For the text-containing cell, return its midpoint in (X, Y) coordinate format. 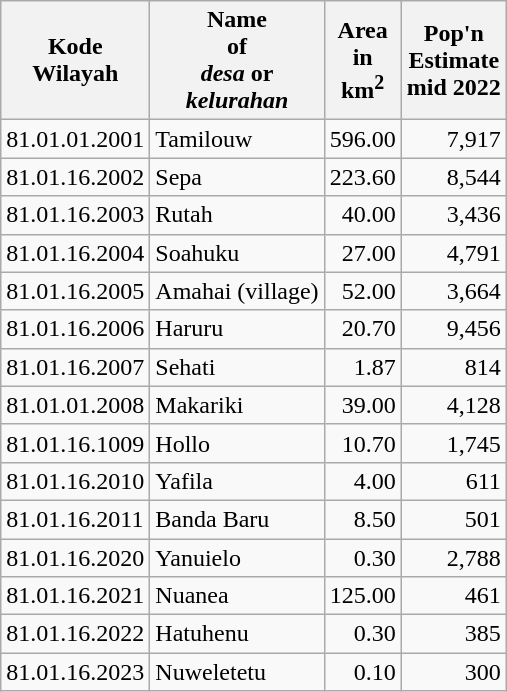
596.00 (362, 139)
8.50 (362, 519)
81.01.01.2001 (76, 139)
Pop'nEstimatemid 2022 (454, 60)
81.01.16.2010 (76, 481)
81.01.16.1009 (76, 443)
Makariki (237, 405)
814 (454, 367)
Kode Wilayah (76, 60)
223.60 (362, 177)
20.70 (362, 329)
81.01.16.2002 (76, 177)
125.00 (362, 596)
7,917 (454, 139)
Tamilouw (237, 139)
8,544 (454, 177)
300 (454, 672)
0.10 (362, 672)
461 (454, 596)
3,664 (454, 291)
385 (454, 634)
40.00 (362, 215)
Sepa (237, 177)
Hollo (237, 443)
501 (454, 519)
Soahuku (237, 253)
4,791 (454, 253)
81.01.16.2021 (76, 596)
Nuweletetu (237, 672)
4,128 (454, 405)
Nuanea (237, 596)
Nameofdesa or kelurahan (237, 60)
Amahai (village) (237, 291)
611 (454, 481)
1,745 (454, 443)
Rutah (237, 215)
4.00 (362, 481)
10.70 (362, 443)
Sehati (237, 367)
1.87 (362, 367)
81.01.16.2007 (76, 367)
81.01.16.2005 (76, 291)
9,456 (454, 329)
81.01.16.2022 (76, 634)
81.01.16.2020 (76, 557)
Haruru (237, 329)
Banda Baru (237, 519)
81.01.16.2011 (76, 519)
39.00 (362, 405)
Hatuhenu (237, 634)
81.01.01.2008 (76, 405)
Yafila (237, 481)
3,436 (454, 215)
2,788 (454, 557)
Yanuielo (237, 557)
27.00 (362, 253)
81.01.16.2003 (76, 215)
81.01.16.2004 (76, 253)
Area inkm2 (362, 60)
81.01.16.2023 (76, 672)
52.00 (362, 291)
81.01.16.2006 (76, 329)
